Provide the (x, y) coordinate of the cell's center where the given text is located.  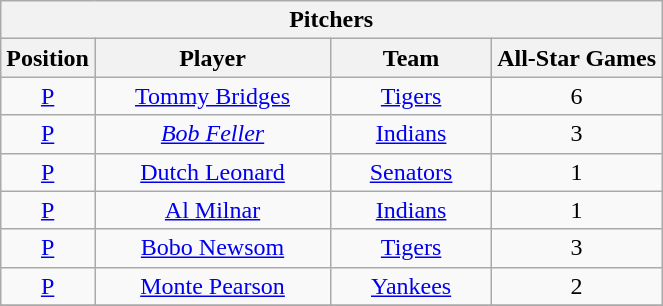
Tommy Bridges (212, 96)
Senators (412, 172)
Dutch Leonard (212, 172)
Position (48, 58)
Bob Feller (212, 134)
All-Star Games (577, 58)
Yankees (412, 286)
Al Milnar (212, 210)
Team (412, 58)
Monte Pearson (212, 286)
Pitchers (332, 20)
2 (577, 286)
Bobo Newsom (212, 248)
6 (577, 96)
Player (212, 58)
